From the cell containing the given text, extract its center point as [x, y] coordinate. 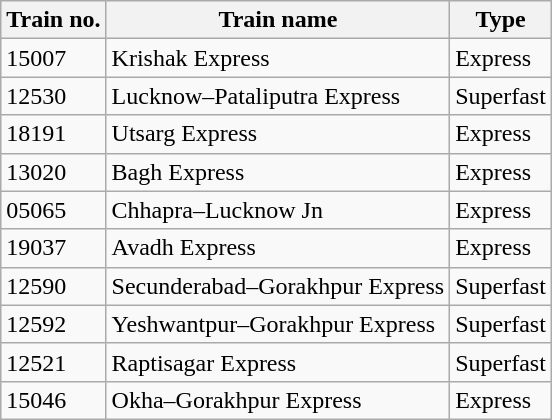
15046 [54, 400]
18191 [54, 134]
Utsarg Express [278, 134]
12592 [54, 324]
Avadh Express [278, 248]
12521 [54, 362]
Secunderabad–Gorakhpur Express [278, 286]
Yeshwantpur–Gorakhpur Express [278, 324]
12590 [54, 286]
Krishak Express [278, 58]
19037 [54, 248]
Train name [278, 20]
13020 [54, 172]
Bagh Express [278, 172]
Chhapra–Lucknow Jn [278, 210]
Type [501, 20]
Okha–Gorakhpur Express [278, 400]
15007 [54, 58]
12530 [54, 96]
Train no. [54, 20]
Raptisagar Express [278, 362]
Lucknow–Pataliputra Express [278, 96]
05065 [54, 210]
